Provide the [X, Y] coordinate of the cell's center where the given text is located.  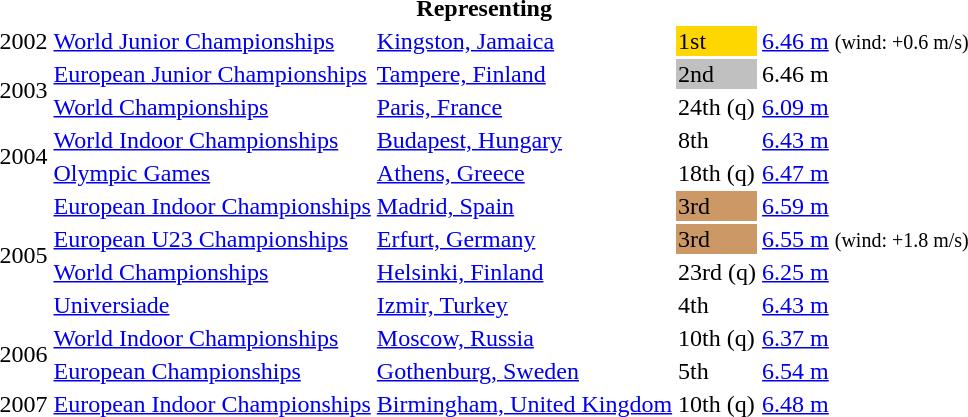
Budapest, Hungary [524, 140]
Universiade [212, 305]
Olympic Games [212, 173]
2nd [718, 74]
8th [718, 140]
23rd (q) [718, 272]
18th (q) [718, 173]
Izmir, Turkey [524, 305]
Erfurt, Germany [524, 239]
European Indoor Championships [212, 206]
4th [718, 305]
Paris, France [524, 107]
5th [718, 371]
Tampere, Finland [524, 74]
Helsinki, Finland [524, 272]
European Championships [212, 371]
Moscow, Russia [524, 338]
Gothenburg, Sweden [524, 371]
10th (q) [718, 338]
24th (q) [718, 107]
Madrid, Spain [524, 206]
European U23 Championships [212, 239]
Kingston, Jamaica [524, 41]
European Junior Championships [212, 74]
1st [718, 41]
World Junior Championships [212, 41]
Athens, Greece [524, 173]
